Capture the cell that displays the provided text and extract its (X, Y) central coordinate. 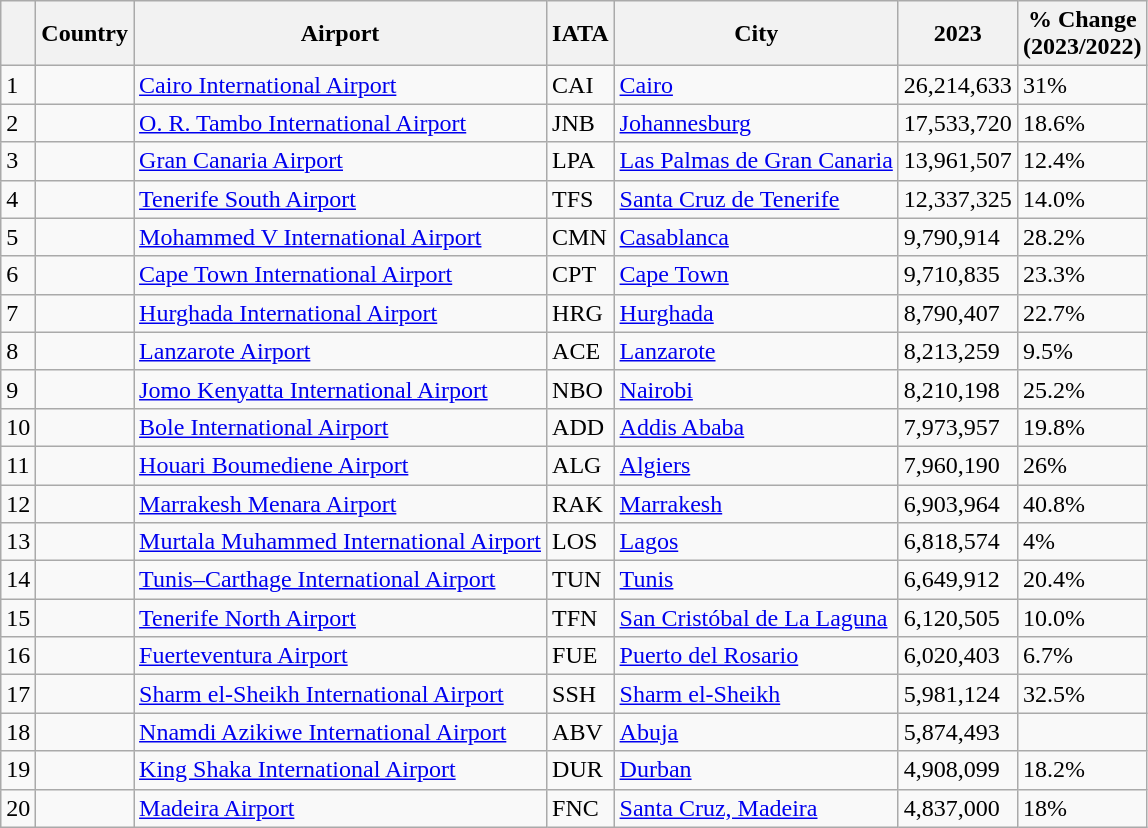
6,120,505 (958, 618)
RAK (581, 503)
King Shaka International Airport (340, 770)
Tenerife South Airport (340, 199)
26% (1082, 465)
CMN (581, 237)
LOS (581, 542)
4,908,099 (958, 770)
Mohammed V International Airport (340, 237)
1 (18, 85)
DUR (581, 770)
17 (18, 694)
SSH (581, 694)
ABV (581, 732)
TFN (581, 618)
6,020,403 (958, 656)
31% (1082, 85)
8,210,198 (958, 389)
Casablanca (756, 237)
13 (18, 542)
4,837,000 (958, 808)
18 (18, 732)
Bole International Airport (340, 427)
5,874,493 (958, 732)
JNB (581, 123)
Gran Canaria Airport (340, 161)
19.8% (1082, 427)
Marrakesh Menara Airport (340, 503)
ACE (581, 351)
9 (18, 389)
2 (18, 123)
Santa Cruz de Tenerife (756, 199)
26,214,633 (958, 85)
22.7% (1082, 313)
11 (18, 465)
20 (18, 808)
San Cristóbal de La Laguna (756, 618)
% Change (2023/2022) (1082, 34)
Nnamdi Azikiwe International Airport (340, 732)
7 (18, 313)
4% (1082, 542)
Algiers (756, 465)
Hurghada (756, 313)
Marrakesh (756, 503)
12,337,325 (958, 199)
6,903,964 (958, 503)
7,973,957 (958, 427)
Tunis–Carthage International Airport (340, 580)
Tenerife North Airport (340, 618)
5 (18, 237)
TUN (581, 580)
9.5% (1082, 351)
NBO (581, 389)
6 (18, 275)
5,981,124 (958, 694)
FNC (581, 808)
Hurghada International Airport (340, 313)
18.6% (1082, 123)
HRG (581, 313)
Murtala Muhammed International Airport (340, 542)
Cape Town (756, 275)
Johannesburg (756, 123)
City (756, 34)
2023 (958, 34)
LPA (581, 161)
3 (18, 161)
Cairo (756, 85)
18% (1082, 808)
ALG (581, 465)
Jomo Kenyatta International Airport (340, 389)
4 (18, 199)
32.5% (1082, 694)
10.0% (1082, 618)
Country (85, 34)
Houari Boumediene Airport (340, 465)
19 (18, 770)
TFS (581, 199)
Madeira Airport (340, 808)
12 (18, 503)
6,649,912 (958, 580)
Addis Ababa (756, 427)
25.2% (1082, 389)
9,790,914 (958, 237)
17,533,720 (958, 123)
CAI (581, 85)
ADD (581, 427)
O. R. Tambo International Airport (340, 123)
16 (18, 656)
Lanzarote Airport (340, 351)
14 (18, 580)
Cape Town International Airport (340, 275)
7,960,190 (958, 465)
Airport (340, 34)
28.2% (1082, 237)
Cairo International Airport (340, 85)
FUE (581, 656)
Sharm el-Sheikh International Airport (340, 694)
15 (18, 618)
6.7% (1082, 656)
Durban (756, 770)
IATA (581, 34)
Santa Cruz, Madeira (756, 808)
10 (18, 427)
CPT (581, 275)
Tunis (756, 580)
18.2% (1082, 770)
40.8% (1082, 503)
Lanzarote (756, 351)
Lagos (756, 542)
8,790,407 (958, 313)
Sharm el-Sheikh (756, 694)
Puerto del Rosario (756, 656)
23.3% (1082, 275)
8 (18, 351)
6,818,574 (958, 542)
20.4% (1082, 580)
8,213,259 (958, 351)
Las Palmas de Gran Canaria (756, 161)
13,961,507 (958, 161)
Nairobi (756, 389)
14.0% (1082, 199)
Fuerteventura Airport (340, 656)
Abuja (756, 732)
12.4% (1082, 161)
9,710,835 (958, 275)
